Detect which cell encompasses the target text, then output its [X, Y] center coordinate. 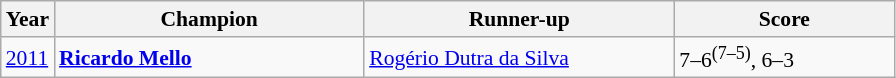
7–6(7–5), 6–3 [784, 58]
Champion [209, 19]
Rogério Dutra da Silva [519, 58]
Year [28, 19]
Runner-up [519, 19]
2011 [28, 58]
Score [784, 19]
Ricardo Mello [209, 58]
